Capture the cell that displays the provided text and extract its [x, y] central coordinate. 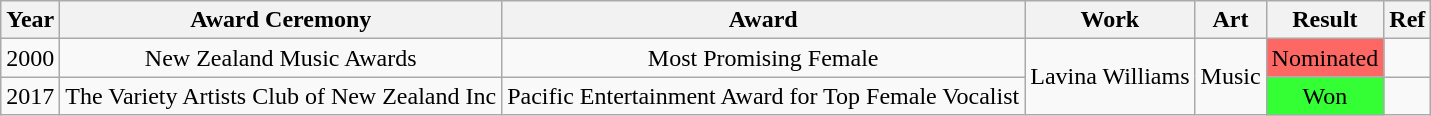
Result [1325, 20]
2000 [30, 58]
Ref [1408, 20]
Pacific Entertainment Award for Top Female Vocalist [764, 96]
New Zealand Music Awards [281, 58]
Most Promising Female [764, 58]
Art [1230, 20]
Won [1325, 96]
Music [1230, 77]
Lavina Williams [1110, 77]
Year [30, 20]
Nominated [1325, 58]
Work [1110, 20]
2017 [30, 96]
The Variety Artists Club of New Zealand Inc [281, 96]
Award [764, 20]
Award Ceremony [281, 20]
